Detect which cell encompasses the target text, then output its (X, Y) center coordinate. 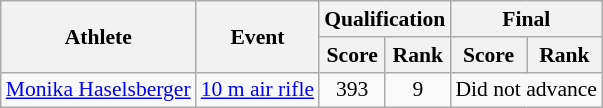
393 (352, 90)
Monika Haselsberger (98, 90)
10 m air rifle (258, 90)
Qualification (384, 19)
Athlete (98, 36)
Final (526, 19)
Did not advance (526, 90)
Event (258, 36)
9 (418, 90)
